Return the (x, y) coordinate for the center point of the cell that contains the specified text.  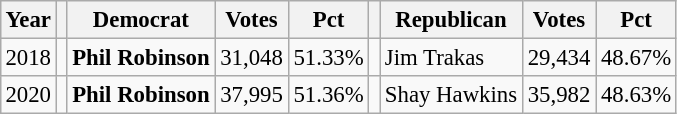
35,982 (558, 95)
2018 (28, 57)
Shay Hawkins (452, 95)
51.36% (328, 95)
51.33% (328, 57)
29,434 (558, 57)
Democrat (141, 20)
31,048 (252, 57)
2020 (28, 95)
Republican (452, 20)
Jim Trakas (452, 57)
48.67% (636, 57)
48.63% (636, 95)
Year (28, 20)
37,995 (252, 95)
